Pinpoint the cell where the given text exists, returning its (x, y) midpoint coordinate. 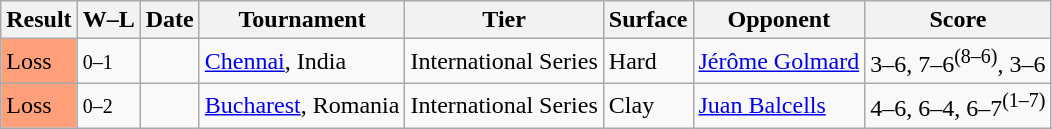
Tournament (302, 20)
Result (39, 20)
Opponent (779, 20)
4–6, 6–4, 6–7(1–7) (958, 106)
0–2 (108, 106)
Date (170, 20)
Jérôme Golmard (779, 62)
3–6, 7–6(8–6), 3–6 (958, 62)
Hard (648, 62)
Juan Balcells (779, 106)
0–1 (108, 62)
Tier (504, 20)
Clay (648, 106)
Score (958, 20)
Surface (648, 20)
W–L (108, 20)
Chennai, India (302, 62)
Bucharest, Romania (302, 106)
